Output the (X, Y) coordinate of the center of the cell containing the given text.  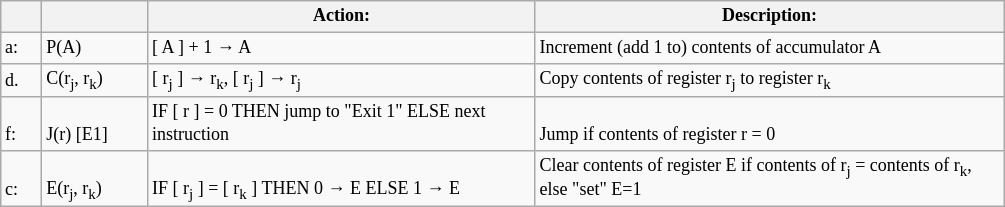
Description: (770, 16)
f: (22, 123)
IF [ r ] = 0 THEN jump to "Exit 1" ELSE next instruction (342, 123)
IF [ rj ] = [ rk ] THEN 0 → E ELSE 1 → E (342, 178)
Increment (add 1 to) contents of accumulator A (770, 48)
Jump if contents of register r = 0 (770, 123)
Action: (342, 16)
J(r) [E1] (95, 123)
E(rj, rk) (95, 178)
P(A) (95, 48)
c: (22, 178)
Copy contents of register rj to register rk (770, 80)
d. (22, 80)
Clear contents of register E if contents of rj = contents of rk, else "set" E=1 (770, 178)
C(rj, rk) (95, 80)
[ rj ] → rk, [ rj ] → rj (342, 80)
a: (22, 48)
[ A ] + 1 → A (342, 48)
